Pinpoint the cell where the given text exists, returning its [X, Y] midpoint coordinate. 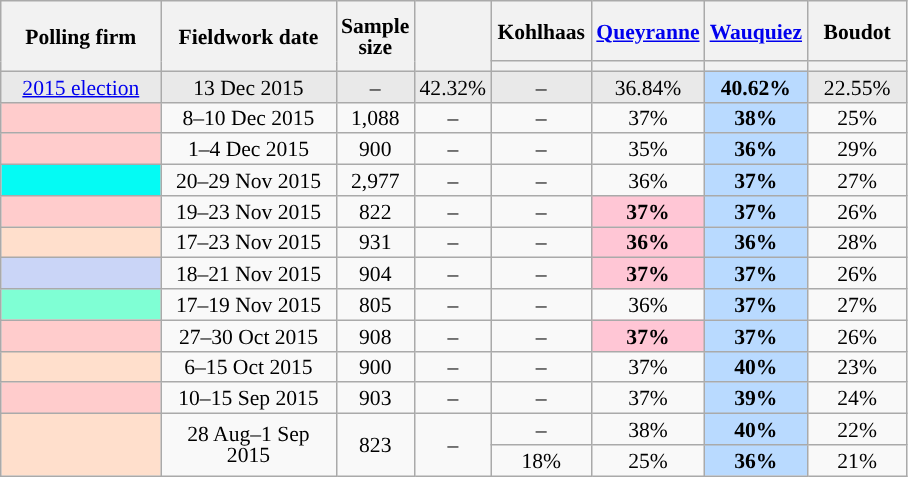
822 [375, 212]
42.32% [452, 86]
Queyranne [648, 31]
931 [375, 242]
24% [857, 398]
23% [857, 366]
20–29 Nov 2015 [248, 180]
27–30 Oct 2015 [248, 336]
40.62% [756, 86]
10–15 Sep 2015 [248, 398]
Samplesize [375, 36]
Polling firm [81, 36]
17–19 Nov 2015 [248, 304]
6–15 Oct 2015 [248, 366]
22% [857, 430]
13 Dec 2015 [248, 86]
35% [648, 150]
28% [857, 242]
Fieldwork date [248, 36]
Wauquiez [756, 31]
28 Aug–1 Sep 2015 [248, 445]
904 [375, 274]
19–23 Nov 2015 [248, 212]
Boudot [857, 31]
22.55% [857, 86]
18% [541, 460]
903 [375, 398]
908 [375, 336]
18–21 Nov 2015 [248, 274]
823 [375, 445]
1,088 [375, 118]
1–4 Dec 2015 [248, 150]
21% [857, 460]
17–23 Nov 2015 [248, 242]
39% [756, 398]
29% [857, 150]
805 [375, 304]
36.84% [648, 86]
8–10 Dec 2015 [248, 118]
Kohlhaas [541, 31]
2015 election [81, 86]
2,977 [375, 180]
